Extract the [x, y] coordinate from the center of the cell holding the provided text.  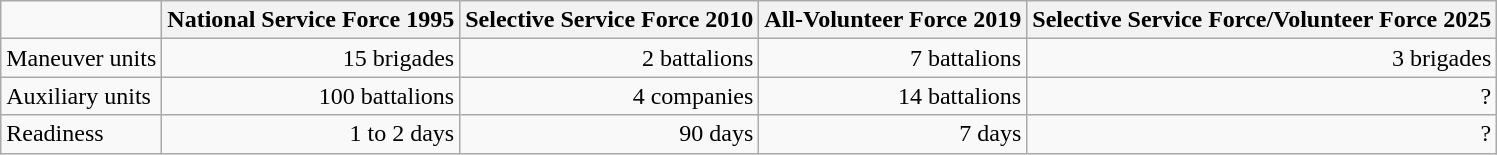
7 battalions [893, 58]
Maneuver units [82, 58]
90 days [610, 134]
Readiness [82, 134]
Auxiliary units [82, 96]
National Service Force 1995 [311, 20]
100 battalions [311, 96]
2 battalions [610, 58]
7 days [893, 134]
All-Volunteer Force 2019 [893, 20]
4 companies [610, 96]
1 to 2 days [311, 134]
14 battalions [893, 96]
15 brigades [311, 58]
Selective Service Force/Volunteer Force 2025 [1262, 20]
Selective Service Force 2010 [610, 20]
3 brigades [1262, 58]
